Locate the cell with the specified text and output its (X, Y) center coordinate. 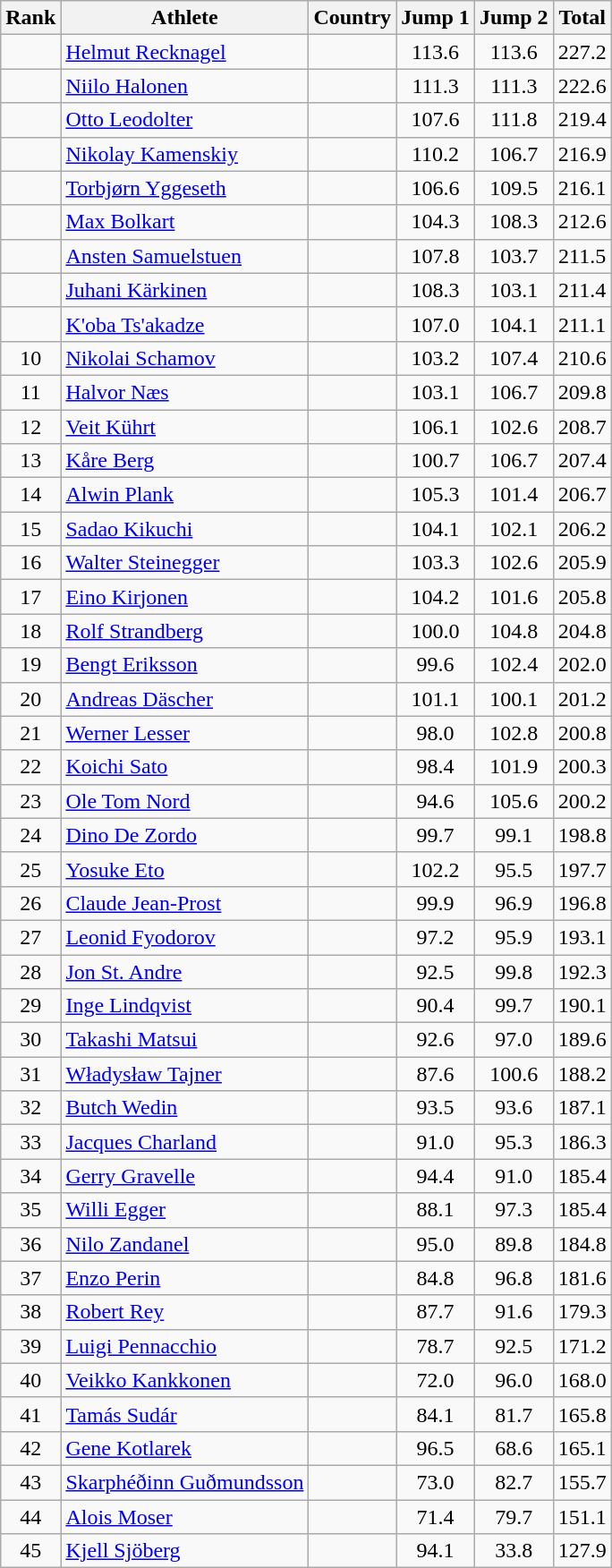
18 (30, 631)
165.8 (582, 1414)
Jump 2 (514, 18)
42 (30, 1448)
38 (30, 1312)
Robert Rey (184, 1312)
Eino Kirjonen (184, 597)
Andreas Däscher (184, 699)
99.6 (436, 665)
104.3 (436, 222)
Kjell Sjöberg (184, 1551)
205.8 (582, 597)
97.3 (514, 1210)
73.0 (436, 1482)
78.7 (436, 1346)
Ansten Samuelstuen (184, 256)
Nilo Zandanel (184, 1244)
Jacques Charland (184, 1142)
Butch Wedin (184, 1108)
Werner Lesser (184, 733)
206.7 (582, 495)
15 (30, 529)
Kåre Berg (184, 461)
Alois Moser (184, 1517)
110.2 (436, 154)
Willi Egger (184, 1210)
103.7 (514, 256)
204.8 (582, 631)
14 (30, 495)
96.5 (436, 1448)
Inge Lindqvist (184, 1006)
111.8 (514, 120)
Dino De Zordo (184, 835)
94.6 (436, 801)
33 (30, 1142)
Niilo Halonen (184, 86)
Halvor Næs (184, 392)
102.8 (514, 733)
216.1 (582, 188)
Jon St. Andre (184, 971)
Ole Tom Nord (184, 801)
102.1 (514, 529)
200.3 (582, 767)
Gerry Gravelle (184, 1176)
188.2 (582, 1074)
34 (30, 1176)
94.4 (436, 1176)
190.1 (582, 1006)
90.4 (436, 1006)
93.5 (436, 1108)
96.9 (514, 903)
33.8 (514, 1551)
95.0 (436, 1244)
107.0 (436, 324)
Veikko Kankkonen (184, 1380)
68.6 (514, 1448)
165.1 (582, 1448)
Takashi Matsui (184, 1040)
Sadao Kikuchi (184, 529)
30 (30, 1040)
100.1 (514, 699)
96.8 (514, 1278)
209.8 (582, 392)
11 (30, 392)
100.7 (436, 461)
107.6 (436, 120)
103.3 (436, 563)
227.2 (582, 52)
95.9 (514, 937)
189.6 (582, 1040)
Total (582, 18)
Tamás Sudár (184, 1414)
39 (30, 1346)
102.2 (436, 869)
12 (30, 427)
21 (30, 733)
99.8 (514, 971)
88.1 (436, 1210)
Max Bolkart (184, 222)
202.0 (582, 665)
81.7 (514, 1414)
95.5 (514, 869)
193.1 (582, 937)
87.6 (436, 1074)
211.4 (582, 290)
181.6 (582, 1278)
206.2 (582, 529)
84.1 (436, 1414)
Enzo Perin (184, 1278)
95.3 (514, 1142)
106.1 (436, 427)
27 (30, 937)
192.3 (582, 971)
179.3 (582, 1312)
16 (30, 563)
19 (30, 665)
13 (30, 461)
100.6 (514, 1074)
Bengt Eriksson (184, 665)
Koichi Sato (184, 767)
104.8 (514, 631)
93.6 (514, 1108)
Nikolay Kamenskiy (184, 154)
101.1 (436, 699)
94.1 (436, 1551)
25 (30, 869)
171.2 (582, 1346)
Nikolai Schamov (184, 358)
107.8 (436, 256)
102.4 (514, 665)
101.9 (514, 767)
222.6 (582, 86)
72.0 (436, 1380)
79.7 (514, 1517)
Rolf Strandberg (184, 631)
201.2 (582, 699)
105.3 (436, 495)
99.9 (436, 903)
Leonid Fyodorov (184, 937)
168.0 (582, 1380)
Yosuke Eto (184, 869)
20 (30, 699)
184.8 (582, 1244)
24 (30, 835)
Rank (30, 18)
205.9 (582, 563)
216.9 (582, 154)
32 (30, 1108)
35 (30, 1210)
211.5 (582, 256)
104.2 (436, 597)
K'oba Ts'akadze (184, 324)
Veit Kührt (184, 427)
207.4 (582, 461)
Torbjørn Yggeseth (184, 188)
197.7 (582, 869)
97.2 (436, 937)
Gene Kotlarek (184, 1448)
96.0 (514, 1380)
Władysław Tajner (184, 1074)
200.2 (582, 801)
187.1 (582, 1108)
43 (30, 1482)
31 (30, 1074)
155.7 (582, 1482)
211.1 (582, 324)
97.0 (514, 1040)
28 (30, 971)
84.8 (436, 1278)
101.6 (514, 597)
98.4 (436, 767)
99.1 (514, 835)
127.9 (582, 1551)
Skarphéðinn Guðmundsson (184, 1482)
Walter Steinegger (184, 563)
151.1 (582, 1517)
40 (30, 1380)
26 (30, 903)
210.6 (582, 358)
198.8 (582, 835)
Claude Jean-Prost (184, 903)
186.3 (582, 1142)
98.0 (436, 733)
219.4 (582, 120)
23 (30, 801)
106.6 (436, 188)
37 (30, 1278)
200.8 (582, 733)
109.5 (514, 188)
Otto Leodolter (184, 120)
10 (30, 358)
89.8 (514, 1244)
36 (30, 1244)
Country (353, 18)
103.2 (436, 358)
87.7 (436, 1312)
41 (30, 1414)
45 (30, 1551)
92.6 (436, 1040)
100.0 (436, 631)
212.6 (582, 222)
22 (30, 767)
Alwin Plank (184, 495)
Juhani Kärkinen (184, 290)
101.4 (514, 495)
71.4 (436, 1517)
196.8 (582, 903)
91.6 (514, 1312)
17 (30, 597)
Athlete (184, 18)
Helmut Recknagel (184, 52)
Luigi Pennacchio (184, 1346)
29 (30, 1006)
208.7 (582, 427)
82.7 (514, 1482)
44 (30, 1517)
105.6 (514, 801)
107.4 (514, 358)
Jump 1 (436, 18)
